Detect which cell encompasses the target text, then output its (x, y) center coordinate. 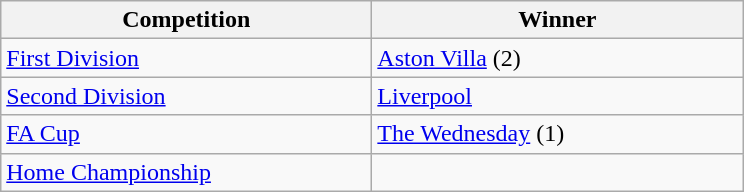
Liverpool (558, 96)
Aston Villa (2) (558, 58)
FA Cup (186, 134)
Home Championship (186, 172)
The Wednesday (1) (558, 134)
Second Division (186, 96)
First Division (186, 58)
Competition (186, 20)
Winner (558, 20)
